Return the (x, y) coordinate for the center point of the cell that contains the specified text.  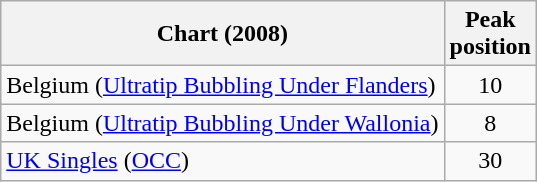
30 (490, 161)
UK Singles (OCC) (222, 161)
Belgium (Ultratip Bubbling Under Flanders) (222, 85)
Chart (2008) (222, 34)
Peakposition (490, 34)
10 (490, 85)
Belgium (Ultratip Bubbling Under Wallonia) (222, 123)
8 (490, 123)
